Locate the cell with the specified text and output its [X, Y] center coordinate. 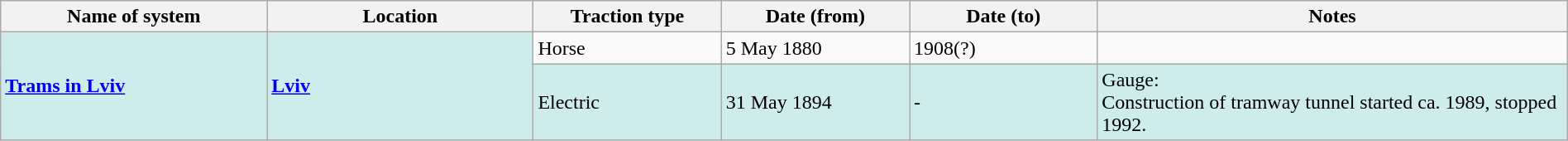
Location [400, 17]
Trams in Lviv [134, 86]
Date (to) [1004, 17]
Lviv [400, 86]
Date (from) [815, 17]
1908(?) [1004, 48]
Traction type [627, 17]
Gauge: Construction of tramway tunnel started ca. 1989, stopped 1992. [1332, 102]
Notes [1332, 17]
Electric [627, 102]
- [1004, 102]
Name of system [134, 17]
5 May 1880 [815, 48]
31 May 1894 [815, 102]
Horse [627, 48]
